Search for the cell housing the specified text and yield its [X, Y] center coordinate. 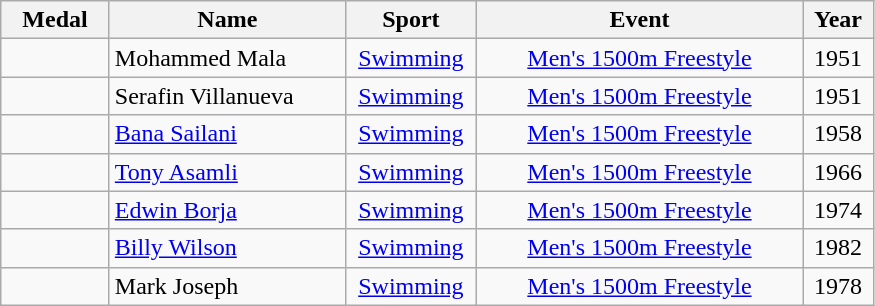
Bana Sailani [227, 134]
Year [838, 20]
Mark Joseph [227, 286]
1966 [838, 172]
Serafin Villanueva [227, 96]
Event [639, 20]
Sport [410, 20]
Billy Wilson [227, 248]
1958 [838, 134]
Edwin Borja [227, 210]
1978 [838, 286]
1982 [838, 248]
1974 [838, 210]
Tony Asamli [227, 172]
Mohammed Mala [227, 58]
Medal [56, 20]
Name [227, 20]
